Identify which cell holds the provided text, then report its [X, Y] central coordinate. 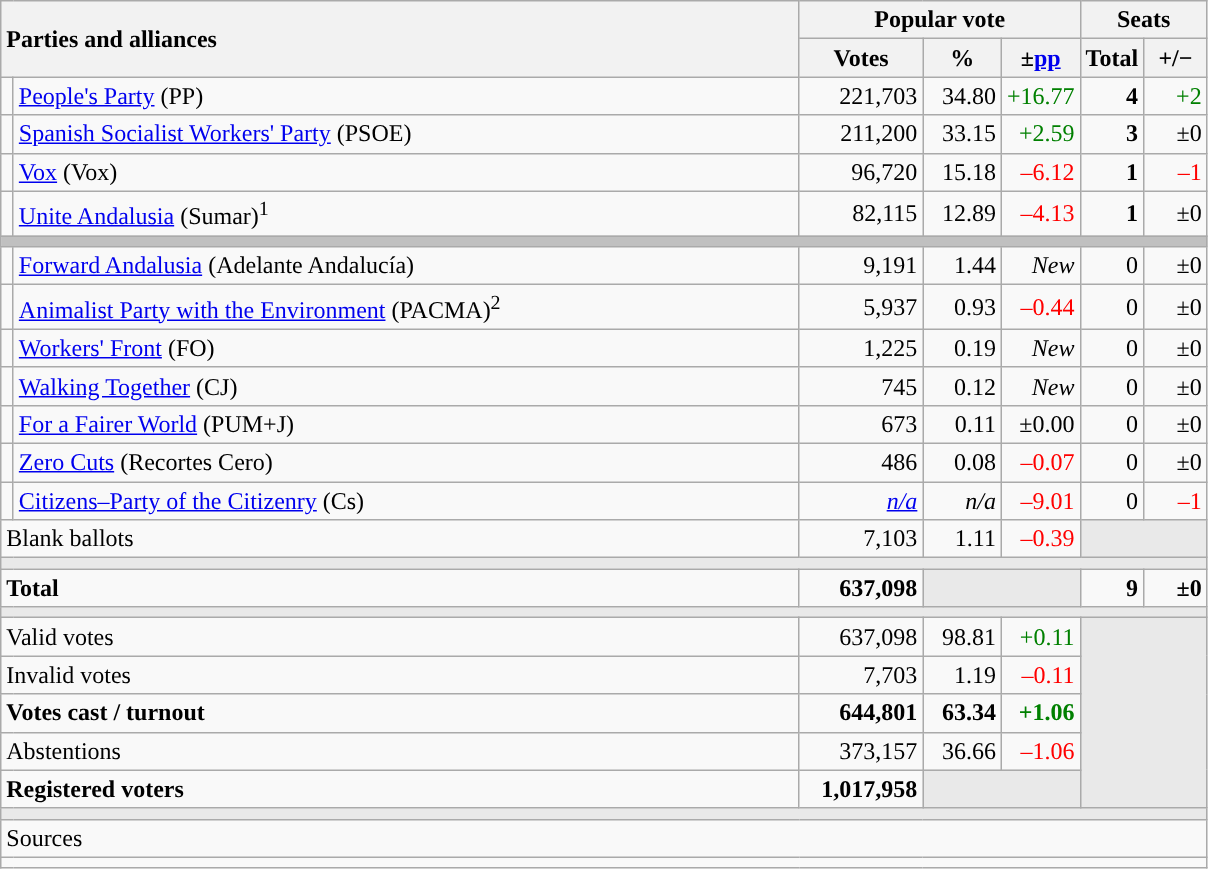
Seats [1144, 20]
9 [1112, 588]
0.11 [962, 424]
People's Party (PP) [406, 96]
211,200 [861, 134]
Abstentions [400, 751]
–4.13 [1040, 214]
0.93 [962, 308]
–0.44 [1040, 308]
–6.12 [1040, 172]
–1.06 [1040, 751]
–9.01 [1040, 501]
7,103 [861, 539]
Popular vote [940, 20]
98.81 [962, 637]
Citizens–Party of the Citizenry (Cs) [406, 501]
±0.00 [1040, 424]
–0.07 [1040, 462]
7,703 [861, 675]
221,703 [861, 96]
Unite Andalusia (Sumar)1 [406, 214]
Animalist Party with the Environment (PACMA)2 [406, 308]
15.18 [962, 172]
Zero Cuts (Recortes Cero) [406, 462]
Forward Andalusia (Adelante Andalucía) [406, 266]
+16.77 [1040, 96]
0.12 [962, 386]
Vox (Vox) [406, 172]
644,801 [861, 713]
3 [1112, 134]
Votes cast / turnout [400, 713]
Walking Together (CJ) [406, 386]
1.44 [962, 266]
1.19 [962, 675]
Sources [604, 838]
Spanish Socialist Workers' Party (PSOE) [406, 134]
12.89 [962, 214]
745 [861, 386]
1,225 [861, 348]
4 [1112, 96]
–0.39 [1040, 539]
5,937 [861, 308]
+1.06 [1040, 713]
Invalid votes [400, 675]
36.66 [962, 751]
82,115 [861, 214]
Blank ballots [400, 539]
Valid votes [400, 637]
For a Fairer World (PUM+J) [406, 424]
+0.11 [1040, 637]
% [962, 58]
33.15 [962, 134]
Parties and alliances [400, 39]
–0.11 [1040, 675]
486 [861, 462]
373,157 [861, 751]
0.08 [962, 462]
+/− [1176, 58]
Workers' Front (FO) [406, 348]
1,017,958 [861, 789]
+2 [1176, 96]
Votes [861, 58]
1.11 [962, 539]
+2.59 [1040, 134]
96,720 [861, 172]
34.80 [962, 96]
Registered voters [400, 789]
0.19 [962, 348]
673 [861, 424]
±pp [1040, 58]
9,191 [861, 266]
63.34 [962, 713]
